Find where the given text appears and provide that cell's center as [X, Y] coordinate. 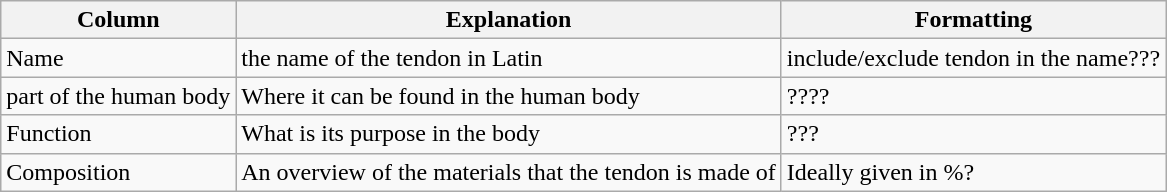
part of the human body [118, 96]
Column [118, 20]
Formatting [973, 20]
An overview of the materials that the tendon is made of [509, 172]
Explanation [509, 20]
Name [118, 58]
the name of the tendon in Latin [509, 58]
???? [973, 96]
What is its purpose in the body [509, 134]
??? [973, 134]
Where it can be found in the human body [509, 96]
Ideally given in %? [973, 172]
include/exclude tendon in the name??? [973, 58]
Composition [118, 172]
Function [118, 134]
